Scan for the cell matching the given text and deliver its (X, Y) coordinate at center. 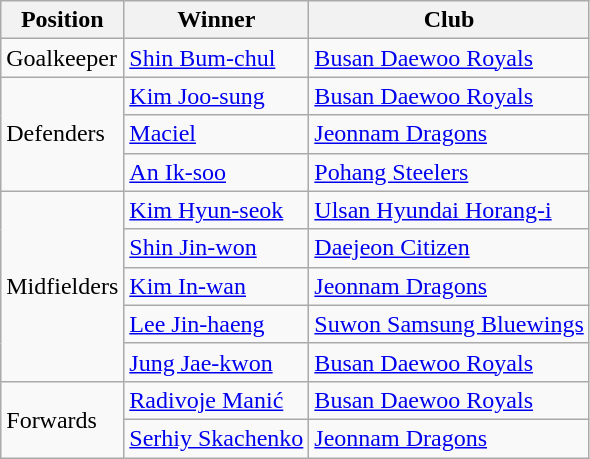
Lee Jin-haeng (216, 324)
Radivoje Manić (216, 400)
Jung Jae-kwon (216, 362)
Position (62, 20)
Forwards (62, 419)
Pohang Steelers (449, 172)
Kim Joo-sung (216, 96)
Midfielders (62, 286)
Suwon Samsung Bluewings (449, 324)
Daejeon Citizen (449, 248)
Kim In-wan (216, 286)
Serhiy Skachenko (216, 438)
Winner (216, 20)
An Ik-soo (216, 172)
Shin Jin-won (216, 248)
Maciel (216, 134)
Goalkeeper (62, 58)
Kim Hyun-seok (216, 210)
Shin Bum-chul (216, 58)
Defenders (62, 134)
Club (449, 20)
Ulsan Hyundai Horang-i (449, 210)
